Extract the [X, Y] coordinate from the center of the cell holding the provided text.  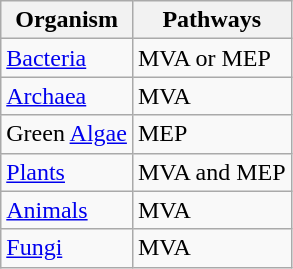
Bacteria [67, 58]
MVA or MEP [212, 58]
Plants [67, 172]
Pathways [212, 20]
Organism [67, 20]
MVA and MEP [212, 172]
MEP [212, 134]
Archaea [67, 96]
Fungi [67, 248]
Green Algae [67, 134]
Animals [67, 210]
